From the cell containing the given text, extract its center point as [x, y] coordinate. 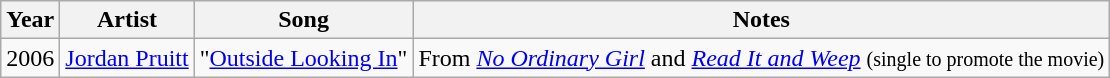
2006 [30, 58]
Jordan Pruitt [127, 58]
From No Ordinary Girl and Read It and Weep (single to promote the movie) [762, 58]
Artist [127, 20]
Song [304, 20]
Notes [762, 20]
"Outside Looking In" [304, 58]
Year [30, 20]
